Detect which cell encompasses the target text, then output its [X, Y] center coordinate. 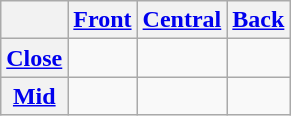
Back [258, 20]
Central [182, 20]
Front [102, 20]
Mid [34, 96]
Close [34, 58]
